Determine the [x, y] coordinate at the center of the cell enclosing the given text.  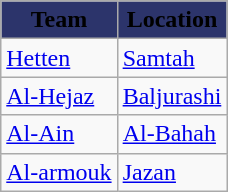
Location [172, 20]
Al-armouk [59, 172]
Baljurashi [172, 96]
Al-Hejaz [59, 96]
Al-Bahah [172, 134]
Hetten [59, 58]
Al-Ain [59, 134]
Jazan [172, 172]
Team [59, 20]
Samtah [172, 58]
